For the text-containing cell, return its midpoint in (X, Y) coordinate format. 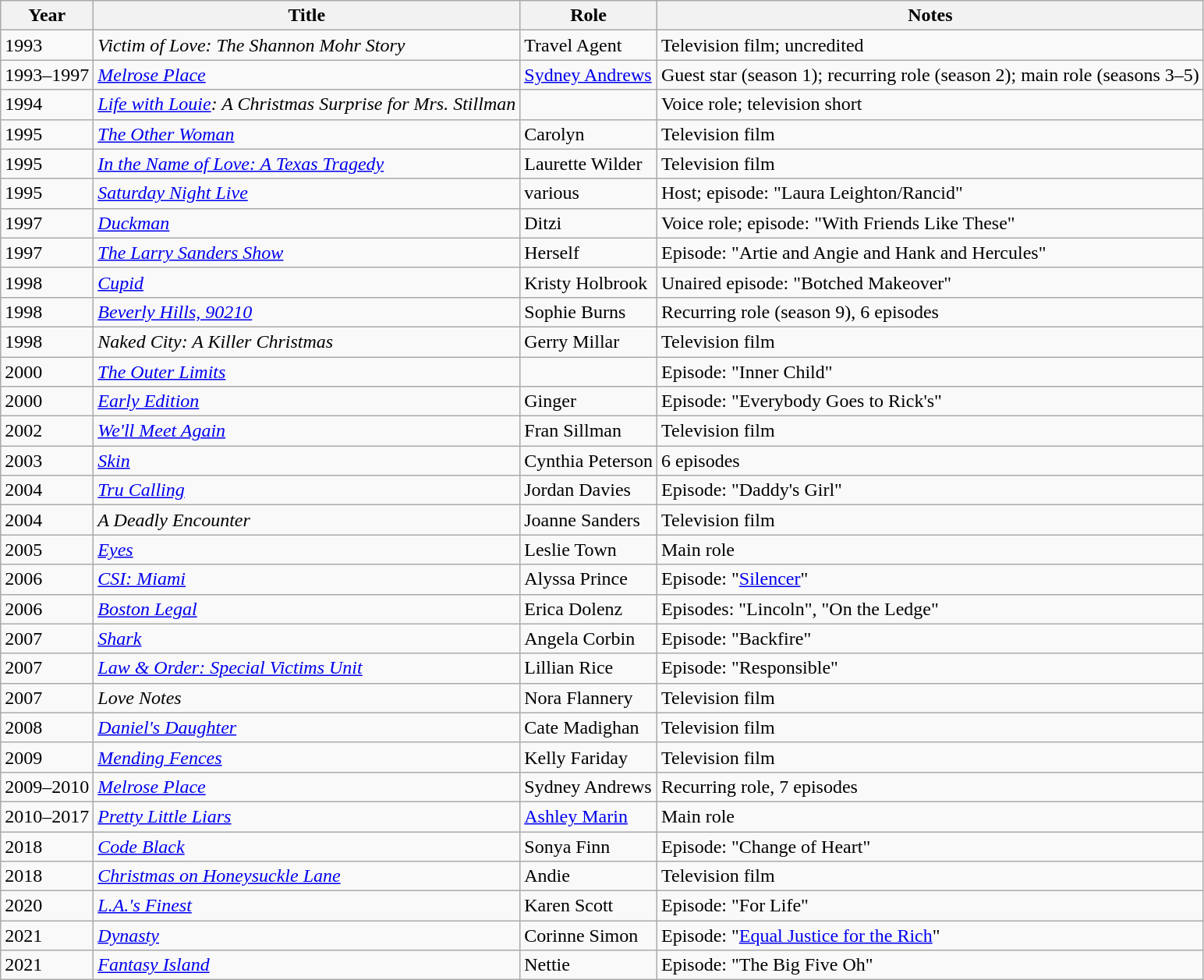
Boston Legal (307, 609)
Episode: "Daddy's Girl" (930, 490)
Lillian Rice (589, 668)
A Deadly Encounter (307, 520)
Sophie Burns (589, 312)
Tru Calling (307, 490)
Jordan Davies (589, 490)
1993–1997 (47, 75)
Episode: "Silencer" (930, 579)
various (589, 193)
Victim of Love: The Shannon Mohr Story (307, 45)
6 episodes (930, 461)
Notes (930, 16)
The Larry Sanders Show (307, 253)
Herself (589, 253)
Kelly Fariday (589, 757)
Episode: "Equal Justice for the Rich" (930, 936)
L.A.'s Finest (307, 906)
Episode: "Change of Heart" (930, 846)
Leslie Town (589, 550)
Laurette Wilder (589, 164)
Law & Order: Special Victims Unit (307, 668)
The Other Woman (307, 134)
Pretty Little Liars (307, 816)
Voice role; episode: "With Friends Like These" (930, 223)
Erica Dolenz (589, 609)
Angela Corbin (589, 639)
2009 (47, 757)
2002 (47, 431)
Early Edition (307, 402)
Skin (307, 461)
2009–2010 (47, 787)
Gerry Millar (589, 341)
Life with Louie: A Christmas Surprise for Mrs. Stillman (307, 104)
2008 (47, 727)
Corinne Simon (589, 936)
1993 (47, 45)
Cynthia Peterson (589, 461)
Nora Flannery (589, 698)
Recurring role, 7 episodes (930, 787)
Ginger (589, 402)
Fran Sillman (589, 431)
Daniel's Daughter (307, 727)
Kristy Holbrook (589, 282)
Carolyn (589, 134)
Guest star (season 1); recurring role (season 2); main role (seasons 3–5) (930, 75)
Code Black (307, 846)
Recurring role (season 9), 6 episodes (930, 312)
1994 (47, 104)
Episode: "Responsible" (930, 668)
Unaired episode: "Botched Makeover" (930, 282)
Episode: "Everybody Goes to Rick's" (930, 402)
Sonya Finn (589, 846)
Dynasty (307, 936)
Nettie (589, 965)
Beverly Hills, 90210 (307, 312)
Alyssa Prince (589, 579)
Cate Madighan (589, 727)
Voice role; television short (930, 104)
Episodes: "Lincoln", "On the Ledge" (930, 609)
Fantasy Island (307, 965)
Title (307, 16)
Love Notes (307, 698)
The Outer Limits (307, 372)
Duckman (307, 223)
We'll Meet Again (307, 431)
Television film; uncredited (930, 45)
Karen Scott (589, 906)
Episode: "Inner Child" (930, 372)
Role (589, 16)
Ashley Marin (589, 816)
Mending Fences (307, 757)
Episode: "The Big Five Oh" (930, 965)
Christmas on Honeysuckle Lane (307, 876)
Saturday Night Live (307, 193)
Joanne Sanders (589, 520)
2020 (47, 906)
In the Name of Love: A Texas Tragedy (307, 164)
Naked City: A Killer Christmas (307, 341)
2005 (47, 550)
Year (47, 16)
2010–2017 (47, 816)
Episode: "Backfire" (930, 639)
Episode: "For Life" (930, 906)
Andie (589, 876)
Shark (307, 639)
Host; episode: "Laura Leighton/Rancid" (930, 193)
2003 (47, 461)
CSI: Miami (307, 579)
Episode: "Artie and Angie and Hank and Hercules" (930, 253)
Eyes (307, 550)
Ditzi (589, 223)
Cupid (307, 282)
Travel Agent (589, 45)
